Return (X, Y) of the center of cell containing provided text 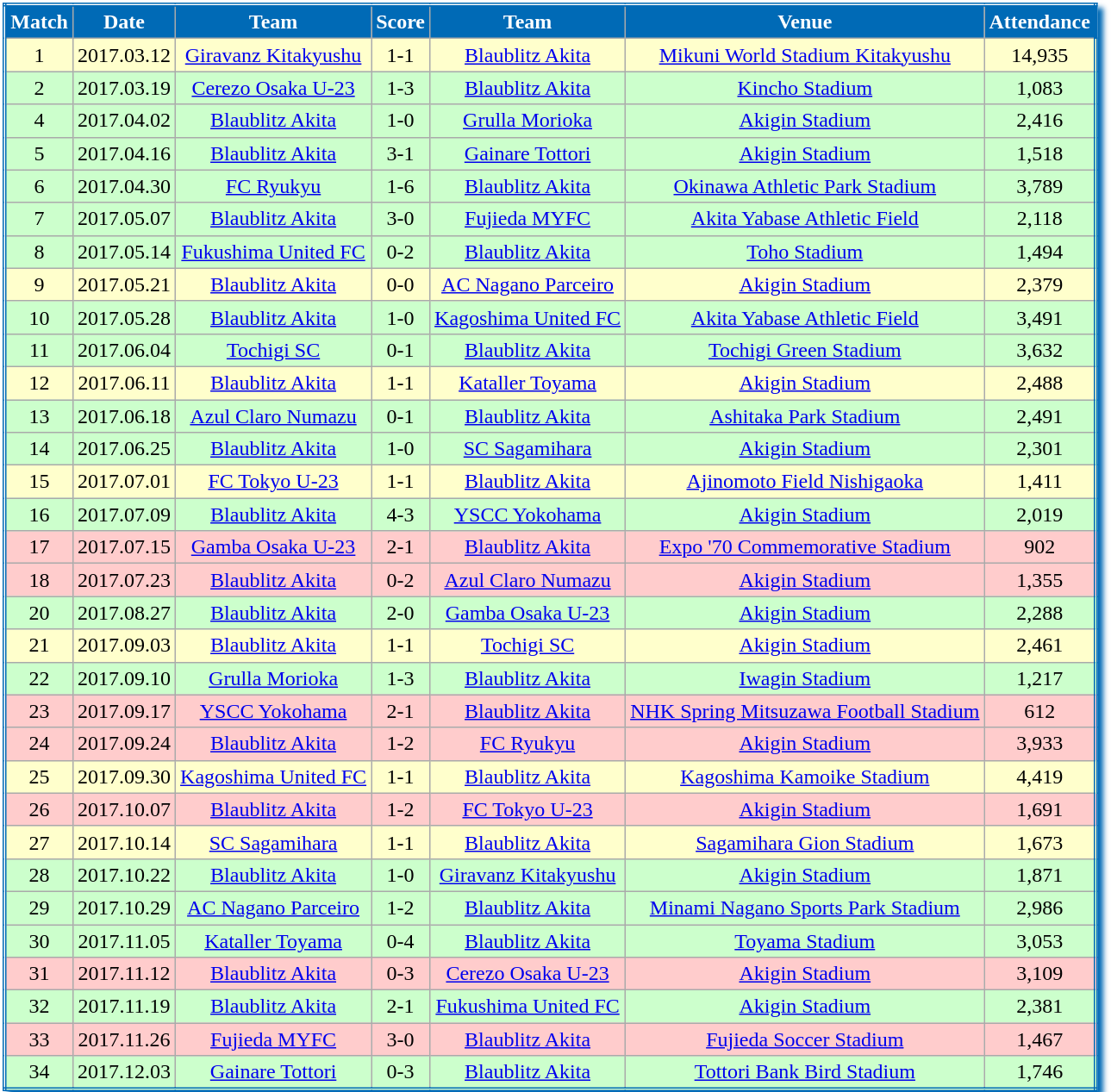
13 (38, 416)
Attendance (1040, 22)
1,355 (1040, 580)
2017.11.19 (124, 1007)
24 (38, 744)
2017.04.02 (124, 121)
2017.05.14 (124, 252)
2017.06.25 (124, 449)
2017.09.03 (124, 646)
6 (38, 186)
Mikuni World Stadium Kitakyushu (805, 55)
7 (38, 219)
2017.11.12 (124, 974)
2017.07.09 (124, 515)
8 (38, 252)
2017.12.03 (124, 1073)
2017.05.21 (124, 284)
2,488 (1040, 383)
Ajinomoto Field Nishigaoka (805, 482)
2,461 (1040, 646)
Date (124, 22)
3,053 (1040, 940)
2017.04.16 (124, 153)
Ashitaka Park Stadium (805, 416)
34 (38, 1073)
1-6 (401, 186)
Tochigi Green Stadium (805, 350)
1,518 (1040, 153)
2017.06.18 (124, 416)
27 (38, 842)
10 (38, 317)
12 (38, 383)
2,491 (1040, 416)
16 (38, 515)
2017.09.10 (124, 678)
2,381 (1040, 1007)
1,467 (1040, 1039)
2017.05.07 (124, 219)
Tottori Bank Bird Stadium (805, 1073)
14 (38, 449)
2,379 (1040, 284)
5 (38, 153)
17 (38, 547)
2-0 (401, 613)
Iwagin Stadium (805, 678)
Okinawa Athletic Park Stadium (805, 186)
2017.09.24 (124, 744)
2017.10.14 (124, 842)
2017.11.05 (124, 940)
2017.09.30 (124, 777)
Kincho Stadium (805, 88)
1,411 (1040, 482)
Match (38, 22)
Toho Stadium (805, 252)
4 (38, 121)
1,494 (1040, 252)
14,935 (1040, 55)
23 (38, 711)
2017.03.19 (124, 88)
1,746 (1040, 1073)
2017.11.26 (124, 1039)
3,933 (1040, 744)
Score (401, 22)
3,632 (1040, 350)
11 (38, 350)
3-1 (401, 153)
26 (38, 809)
4,419 (1040, 777)
3,109 (1040, 974)
2017.07.15 (124, 547)
1,871 (1040, 875)
Sagamihara Gion Stadium (805, 842)
2017.10.29 (124, 908)
1,691 (1040, 809)
NHK Spring Mitsuzawa Football Stadium (805, 711)
Kagoshima Kamoike Stadium (805, 777)
2017.10.22 (124, 875)
Minami Nagano Sports Park Stadium (805, 908)
0-0 (401, 284)
33 (38, 1039)
2017.09.17 (124, 711)
2,986 (1040, 908)
2,019 (1040, 515)
2 (38, 88)
32 (38, 1007)
Fujieda Soccer Stadium (805, 1039)
31 (38, 974)
Toyama Stadium (805, 940)
1,083 (1040, 88)
21 (38, 646)
4-3 (401, 515)
2017.07.01 (124, 482)
1 (38, 55)
2017.08.27 (124, 613)
2,118 (1040, 219)
0-4 (401, 940)
20 (38, 613)
902 (1040, 547)
2,301 (1040, 449)
9 (38, 284)
2,416 (1040, 121)
18 (38, 580)
3,491 (1040, 317)
2017.05.28 (124, 317)
2,288 (1040, 613)
Expo '70 Commemorative Stadium (805, 547)
2017.10.07 (124, 809)
29 (38, 908)
28 (38, 875)
3,789 (1040, 186)
1,673 (1040, 842)
1,217 (1040, 678)
22 (38, 678)
2017.07.23 (124, 580)
2017.03.12 (124, 55)
30 (38, 940)
2017.06.11 (124, 383)
612 (1040, 711)
2017.04.30 (124, 186)
25 (38, 777)
2017.06.04 (124, 350)
15 (38, 482)
Venue (805, 22)
